For the text-containing cell, return its midpoint in [X, Y] coordinate format. 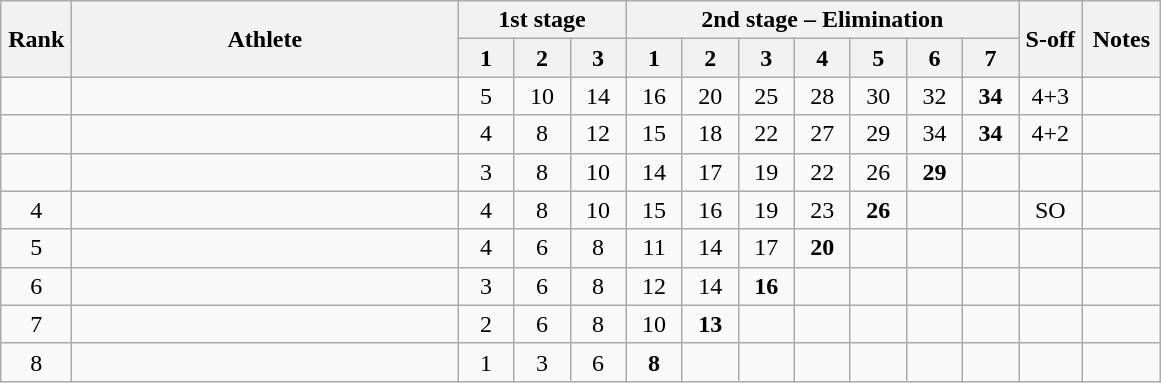
Athlete [265, 39]
Rank [36, 39]
25 [766, 96]
18 [710, 134]
SO [1050, 210]
4+2 [1050, 134]
30 [878, 96]
S-off [1050, 39]
27 [822, 134]
Notes [1122, 39]
2nd stage – Elimination [822, 20]
1st stage [542, 20]
4+3 [1050, 96]
13 [710, 324]
28 [822, 96]
11 [654, 248]
32 [934, 96]
23 [822, 210]
